For the text-containing cell, return its midpoint in (X, Y) coordinate format. 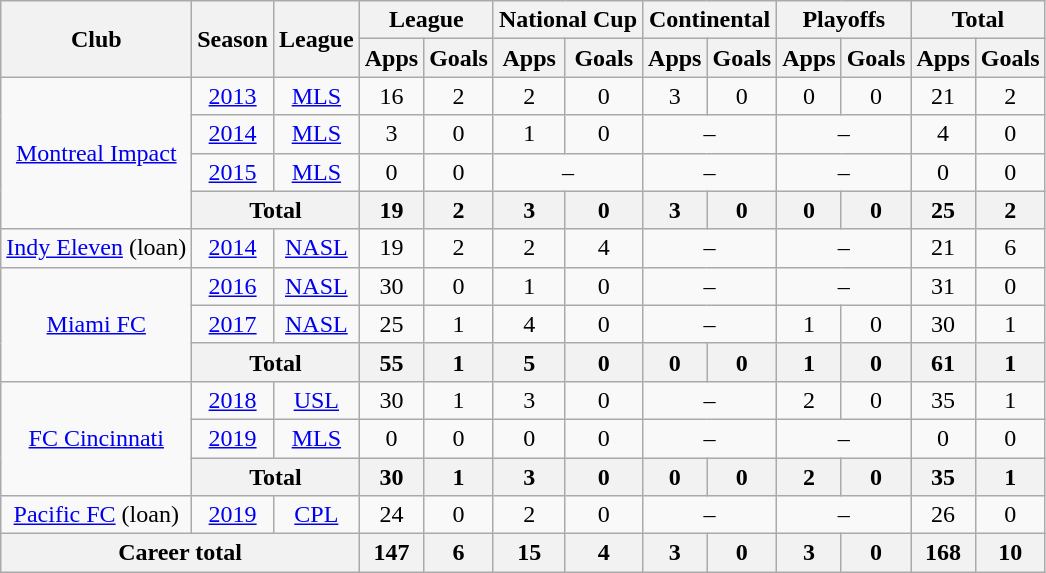
5 (529, 362)
Montreal Impact (96, 153)
Playoffs (844, 20)
2013 (233, 96)
168 (943, 553)
55 (391, 362)
147 (391, 553)
16 (391, 96)
Continental (710, 20)
Career total (180, 553)
Miami FC (96, 324)
2017 (233, 324)
26 (943, 515)
15 (529, 553)
USL (316, 400)
National Cup (568, 20)
2018 (233, 400)
24 (391, 515)
10 (1010, 553)
31 (943, 286)
Pacific FC (loan) (96, 515)
FC Cincinnati (96, 438)
Club (96, 39)
61 (943, 362)
2015 (233, 172)
CPL (316, 515)
Season (233, 39)
2016 (233, 286)
Indy Eleven (loan) (96, 248)
